Locate the cell with the specified text and output its (x, y) center coordinate. 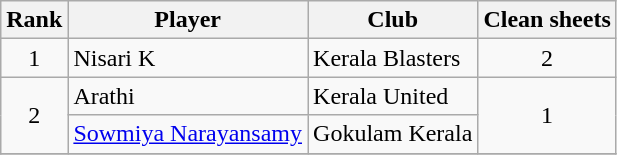
Sowmiya Narayansamy (188, 134)
Clean sheets (547, 20)
Arathi (188, 96)
Club (393, 20)
Kerala United (393, 96)
Player (188, 20)
Rank (34, 20)
Kerala Blasters (393, 58)
Gokulam Kerala (393, 134)
Nisari K (188, 58)
